Return the (x, y) coordinate for the center point of the cell that contains the specified text.  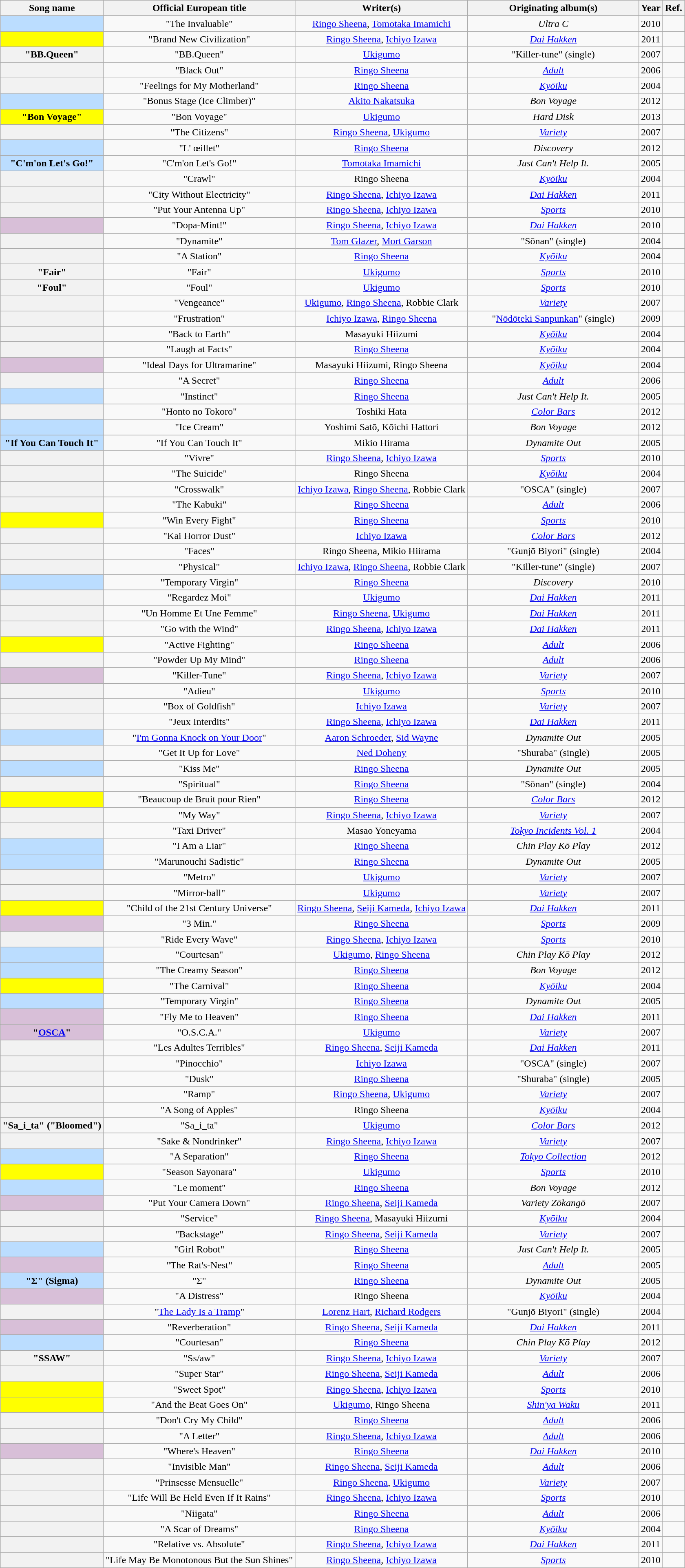
"Back to Earth" (199, 334)
"Dusk" (199, 1079)
"Ideal Days for Ultramarine" (199, 365)
"Service" (199, 1219)
"Σ" (199, 1281)
"Metro" (199, 877)
"Beaucoup de Bruit pour Rien" (199, 799)
Official European title (199, 8)
"Dynamite" (199, 241)
"A Station" (199, 256)
"Nōdōteki Sanpunkan" (single) (553, 318)
"Dopa-Mint!" (199, 225)
"The Rat's-Nest" (199, 1265)
"Box of Goldfish" (199, 707)
"Laugh at Facts" (199, 349)
"Season Sayonara" (199, 1172)
"Jeux Interdits" (199, 722)
"Ice Cream" (199, 427)
"The Suicide" (199, 474)
"Girl Robot" (199, 1250)
"Honto no Tokoro" (199, 411)
Year (651, 8)
"Adieu" (199, 691)
"Prinsesse Mensuelle" (199, 1482)
Tokyo Incidents Vol. 1 (553, 830)
"A Letter" (199, 1435)
Ringo Sheena, Masayuki Hiizumi (382, 1219)
"Brand New Civilization" (199, 39)
"Sake & Nondrinker" (199, 1141)
"Frustration" (199, 318)
"Vengeance" (199, 303)
"Les Adultes Terribles" (199, 1048)
Akito Nakatsuka (382, 101)
"Niigata" (199, 1513)
Ned Doheny (382, 753)
"Crawl" (199, 179)
Toshiki Hata (382, 411)
"Invisible Man" (199, 1467)
Ringo Sheena, Seiji Kameda, Ichiyo Izawa (382, 908)
Aaron Schroeder, Sid Wayne (382, 738)
"The Lady Is a Tramp" (199, 1312)
"Life May Be Monotonous But the Sun Shines" (199, 1560)
"Backstage" (199, 1234)
"Sa_i_ta" (199, 1125)
"Instinct" (199, 396)
"Go with the Wind" (199, 629)
"A Song of Apples" (199, 1110)
"Un Homme Et Une Femme" (199, 613)
"Killer-Tune" (199, 675)
"Reverberation" (199, 1327)
"The Creamy Season" (199, 970)
Masayuki Hiizumi, Ringo Sheena (382, 365)
"Put Your Camera Down" (199, 1203)
"Mirror-ball" (199, 892)
"The Invaluable" (199, 24)
Tomotaka Imamichi (382, 163)
"I Am a Liar" (199, 846)
"Marunouchi Sadistic" (199, 861)
2013 (651, 117)
"Pinocchio" (199, 1063)
"A Separation" (199, 1156)
Variety Zōkangō (553, 1203)
Masayuki Hiizumi (382, 334)
"Life Will Be Held Even If It Rains" (199, 1498)
Hard Disk (553, 117)
"SSAW" (52, 1358)
"A Secret" (199, 380)
"Crosswalk" (199, 489)
Song name (52, 8)
"A Scar of Dreams" (199, 1529)
"Physical" (199, 567)
"Ramp" (199, 1094)
"Child of the 21st Century Universe" (199, 908)
Lorenz Hart, Richard Rodgers (382, 1312)
"L' œillet" (199, 148)
"Faces" (199, 551)
Writer(s) (382, 8)
"Sa_i_ta" ("Bloomed") (52, 1125)
"OSCA" (52, 1032)
"Sweet Spot" (199, 1389)
"Win Every Fight" (199, 520)
"Relative vs. Absolute" (199, 1544)
Ichiyo Izawa, Ringo Sheena (382, 318)
"Bonus Stage (Ice Climber)" (199, 101)
"Vivre" (199, 458)
Ref. (674, 8)
Originating album(s) (553, 8)
"Black Out" (199, 70)
"Kai Horror Dust" (199, 536)
"Active Fighting" (199, 644)
Ultra C (553, 24)
"Kiss Me" (199, 769)
"My Way" (199, 815)
"Fly Me to Heaven" (199, 1017)
Ukigumo, Ringo Sheena, Robbie Clark (382, 303)
"Spiritual" (199, 784)
"The Citizens" (199, 132)
"City Without Electricity" (199, 194)
"Where's Heaven" (199, 1451)
"A Distress" (199, 1296)
"Le moment" (199, 1188)
Shin'ya Waku (553, 1405)
"Ss/aw" (199, 1358)
"The Kabuki" (199, 505)
Ringo Sheena, Mikio Hiirama (382, 551)
Ringo Sheena, Tomotaka Imamichi (382, 24)
"3 Min." (199, 923)
"Feelings for My Motherland" (199, 86)
"Don't Cry My Child" (199, 1420)
"Ride Every Wave" (199, 939)
"Powder Up My Mind" (199, 660)
"Put Your Antenna Up" (199, 210)
"Super Star" (199, 1374)
Mikio Hirama (382, 442)
"Get It Up for Love" (199, 753)
"Regardez Moi" (199, 598)
"Taxi Driver" (199, 830)
Yoshimi Satō, Kōichi Hattori (382, 427)
Tom Glazer, Mort Garson (382, 241)
"I'm Gonna Knock on Your Door" (199, 738)
Masao Yoneyama (382, 830)
"O.S.C.A." (199, 1032)
"The Carnival" (199, 986)
Tokyo Collection (553, 1156)
"Σ" (Sigma) (52, 1281)
"And the Beat Goes On" (199, 1405)
